From the cell containing the given text, extract its center point as (X, Y) coordinate. 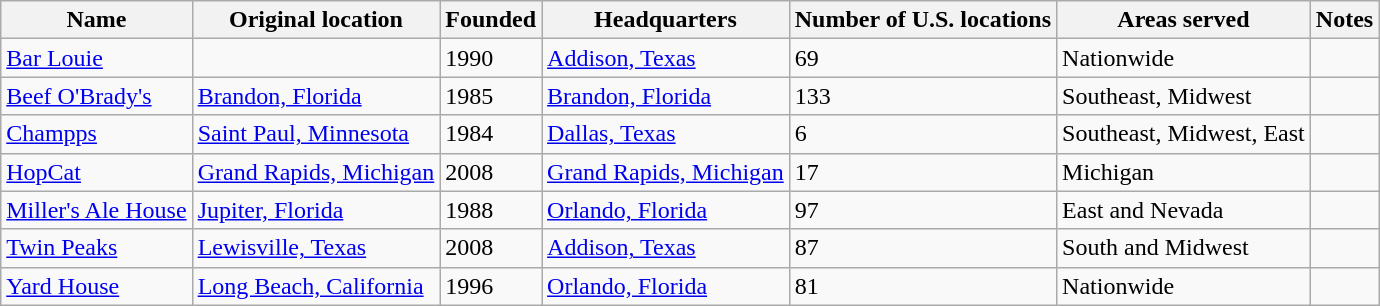
Miller's Ale House (96, 210)
Lewisville, Texas (316, 248)
Champps (96, 134)
81 (922, 286)
Areas served (1184, 20)
South and Midwest (1184, 248)
87 (922, 248)
Long Beach, California (316, 286)
1990 (491, 58)
97 (922, 210)
Number of U.S. locations (922, 20)
Beef O'Brady's (96, 96)
17 (922, 172)
East and Nevada (1184, 210)
1984 (491, 134)
1985 (491, 96)
Dallas, Texas (666, 134)
Jupiter, Florida (316, 210)
Saint Paul, Minnesota (316, 134)
133 (922, 96)
Notes (1344, 20)
HopCat (96, 172)
69 (922, 58)
6 (922, 134)
Southeast, Midwest (1184, 96)
Original location (316, 20)
1988 (491, 210)
Founded (491, 20)
Twin Peaks (96, 248)
Bar Louie (96, 58)
Yard House (96, 286)
Southeast, Midwest, East (1184, 134)
Name (96, 20)
Headquarters (666, 20)
Michigan (1184, 172)
1996 (491, 286)
